For the text-containing cell, return its midpoint in (x, y) coordinate format. 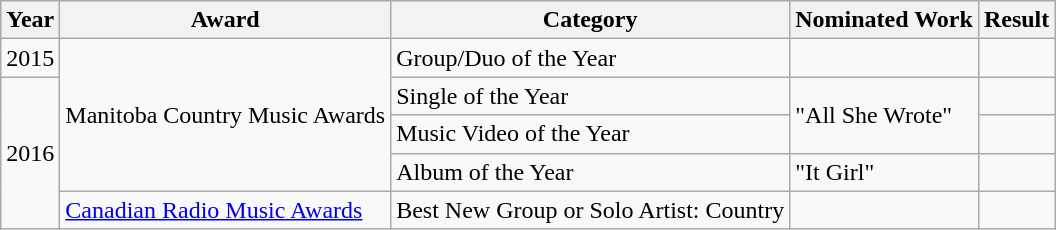
Group/Duo of the Year (590, 58)
Manitoba Country Music Awards (226, 115)
Nominated Work (884, 20)
"It Girl" (884, 172)
"All She Wrote" (884, 115)
Category (590, 20)
Result (1016, 20)
Canadian Radio Music Awards (226, 210)
Single of the Year (590, 96)
2016 (30, 153)
Best New Group or Solo Artist: Country (590, 210)
Album of the Year (590, 172)
Music Video of the Year (590, 134)
2015 (30, 58)
Year (30, 20)
Award (226, 20)
